Pinpoint the cell where the given text exists, returning its (x, y) midpoint coordinate. 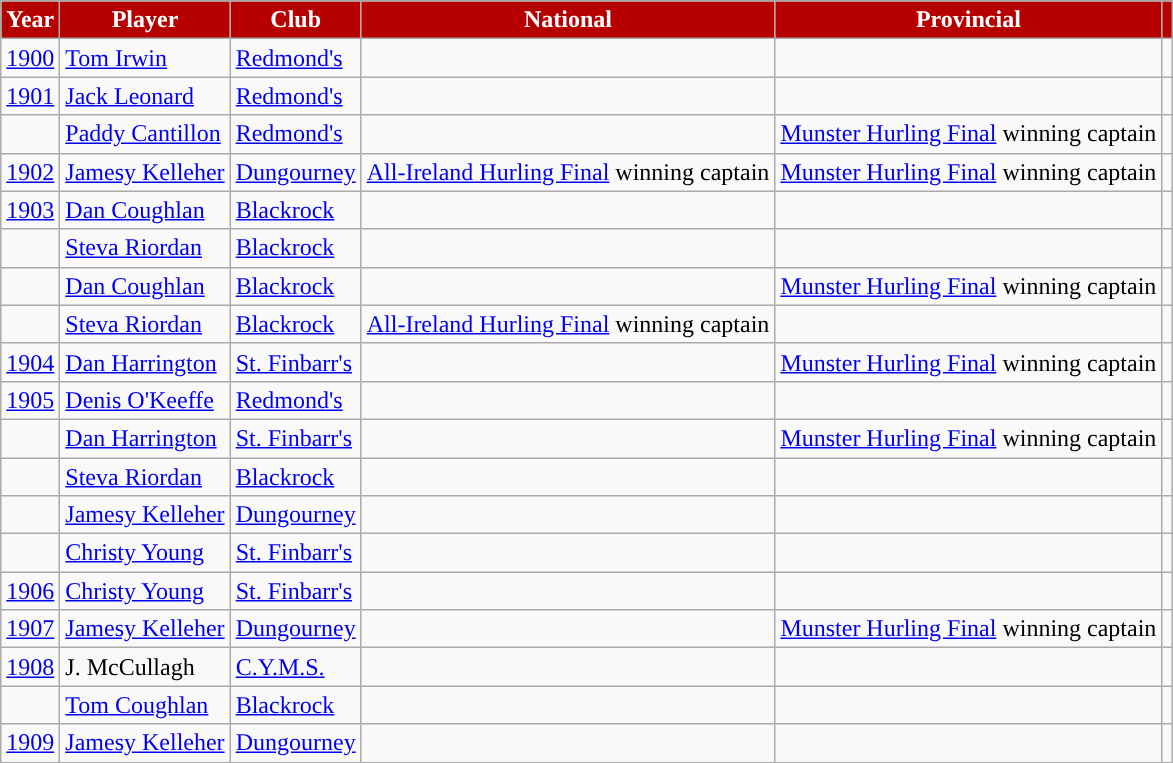
Denis O'Keeffe (145, 400)
C.Y.M.S. (296, 667)
1900 (30, 58)
Jack Leonard (145, 96)
1901 (30, 96)
1904 (30, 362)
1909 (30, 743)
Tom Coughlan (145, 705)
Paddy Cantillon (145, 134)
J. McCullagh (145, 667)
1906 (30, 591)
1902 (30, 172)
National (568, 20)
1908 (30, 667)
Club (296, 20)
Provincial (968, 20)
1907 (30, 629)
1905 (30, 400)
1903 (30, 210)
Tom Irwin (145, 58)
Player (145, 20)
Year (30, 20)
